Pinpoint the cell where the given text exists, returning its [X, Y] midpoint coordinate. 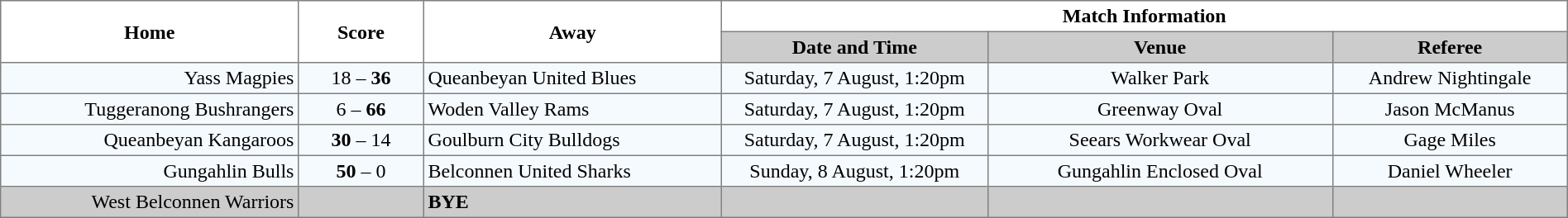
6 – 66 [361, 109]
Seears Workwear Oval [1159, 140]
Referee [1450, 47]
Yass Magpies [150, 78]
West Belconnen Warriors [150, 202]
Gage Miles [1450, 140]
Venue [1159, 47]
30 – 14 [361, 140]
Queanbeyan United Blues [572, 78]
Gungahlin Enclosed Oval [1159, 171]
Date and Time [854, 47]
Away [572, 31]
Goulburn City Bulldogs [572, 140]
50 – 0 [361, 171]
Daniel Wheeler [1450, 171]
18 – 36 [361, 78]
BYE [572, 202]
Sunday, 8 August, 1:20pm [854, 171]
Match Information [1145, 17]
Tuggeranong Bushrangers [150, 109]
Belconnen United Sharks [572, 171]
Woden Valley Rams [572, 109]
Queanbeyan Kangaroos [150, 140]
Score [361, 31]
Jason McManus [1450, 109]
Gungahlin Bulls [150, 171]
Greenway Oval [1159, 109]
Walker Park [1159, 78]
Andrew Nightingale [1450, 78]
Home [150, 31]
